Scan for the cell matching the given text and deliver its [X, Y] coordinate at center. 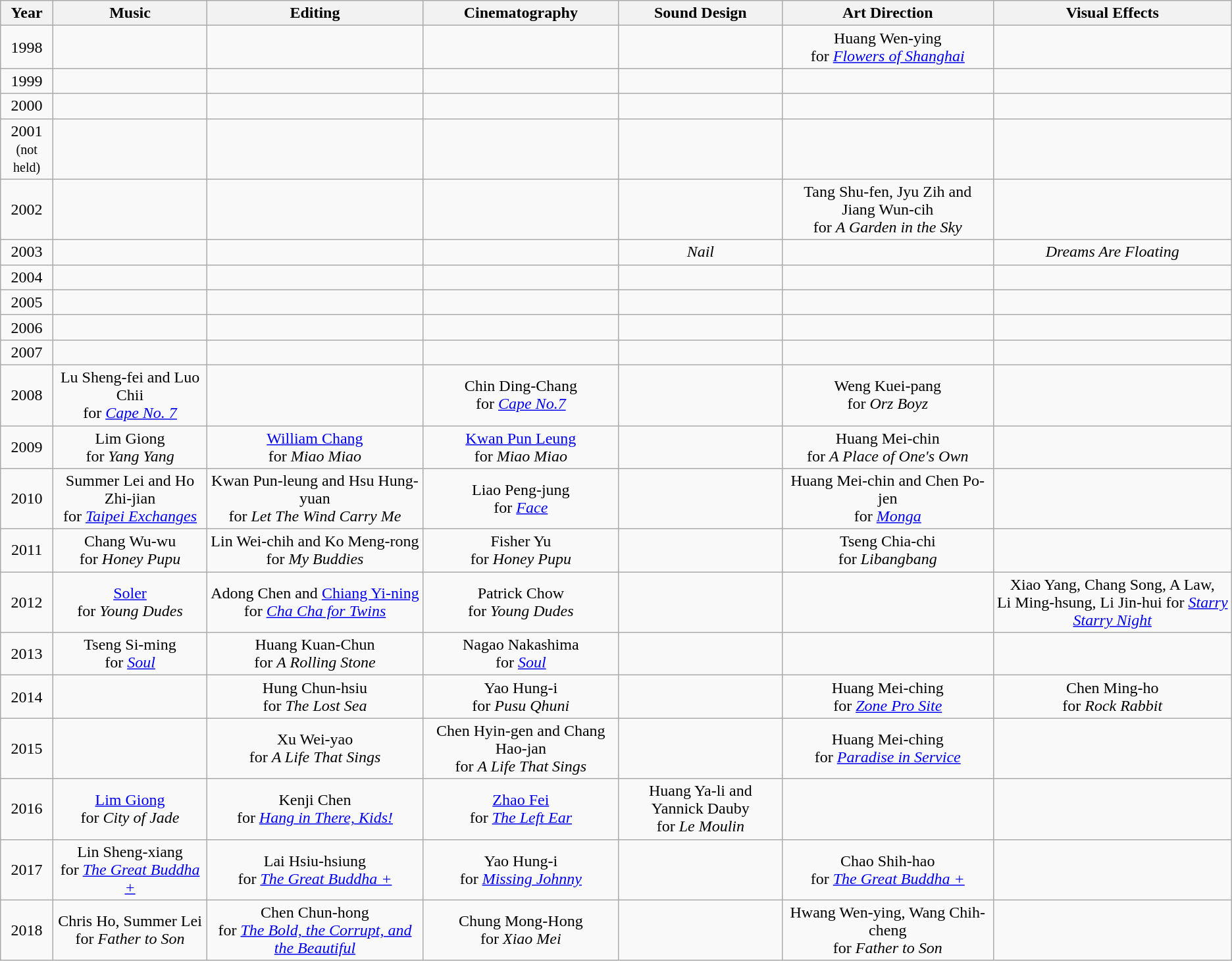
2012 [27, 602]
Huang Ya-li and Yannick Dauby for Le Moulin [700, 809]
Yao Hung-i for Missing Johnny [521, 870]
2018 [27, 930]
Chung Mong-Hong for Xiao Mei [521, 930]
Xu Wei-yao for A Life That Sings [315, 748]
Music [130, 13]
William Changfor Miao Miao [315, 446]
Liao Peng-jung for Face [521, 499]
Chen Ming-ho for Rock Rabbit [1112, 696]
Zhao Fei for The Left Ear [521, 809]
Lin Sheng-xiangfor The Great Buddha + [130, 870]
Huang Mei-ching for Zone Pro Site [887, 696]
Cinematography [521, 13]
Chen Chun-hong for The Bold, the Corrupt, and the Beautiful [315, 930]
1999 [27, 81]
Visual Effects [1112, 13]
Dreams Are Floating [1112, 252]
Nail [700, 252]
2000 [27, 106]
2007 [27, 352]
Lai Hsiu-hsiung for The Great Buddha + [315, 870]
Patrick Chow for Young Dudes [521, 602]
2010 [27, 499]
Nagao Nakashima for Soul [521, 654]
2014 [27, 696]
Kenji Chen for Hang in There, Kids! [315, 809]
Kwan Pun Leung for Miao Miao [521, 446]
2004 [27, 277]
2006 [27, 327]
Lin Wei-chih and Ko Meng-rongfor My Buddies [315, 550]
Fisher Yu for Honey Pupu [521, 550]
2008 [27, 395]
Lim Giongfor City of Jade [130, 809]
2002 [27, 209]
2017 [27, 870]
Lu Sheng-fei and Luo Chii for Cape No. 7 [130, 395]
Adong Chen and Chiang Yi-ningfor Cha Cha for Twins [315, 602]
Chin Ding-Chang for Cape No.7 [521, 395]
Hung Chun-hsiu for The Lost Sea [315, 696]
Year [27, 13]
Summer Lei and Ho Zhi-jian for Taipei Exchanges [130, 499]
Soler for Young Dudes [130, 602]
Xiao Yang, Chang Song, A Law, Li Ming-hsung, Li Jin-hui for Starry Starry Night [1112, 602]
Chao Shih-hao for The Great Buddha + [887, 870]
Chang Wu-wu for Honey Pupu [130, 550]
2015 [27, 748]
Chen Hyin-gen and Chang Hao-jan for A Life That Sings [521, 748]
Huang Wen-ying for Flowers of Shanghai [887, 47]
Lim Giong for Yang Yang [130, 446]
Tseng Si-ming for Soul [130, 654]
Weng Kuei-pang for Orz Boyz [887, 395]
1998 [27, 47]
Kwan Pun-leung and Hsu Hung-yuanfor Let The Wind Carry Me [315, 499]
Yao Hung-i for Pusu Qhuni [521, 696]
Chris Ho, Summer Leifor Father to Son [130, 930]
2001(not held) [27, 149]
2005 [27, 302]
Huang Mei-chin and Chen Po-jen for Monga [887, 499]
2009 [27, 446]
2003 [27, 252]
Huang Mei-ching for Paradise in Service [887, 748]
Art Direction [887, 13]
Hwang Wen-ying, Wang Chih-chengfor Father to Son [887, 930]
Tang Shu-fen, Jyu Zih and Jiang Wun-cih for A Garden in the Sky [887, 209]
Tseng Chia-chi for Libangbang [887, 550]
Editing [315, 13]
2013 [27, 654]
Sound Design [700, 13]
2016 [27, 809]
Huang Mei-chin for A Place of One's Own [887, 446]
Huang Kuan-Chunfor A Rolling Stone [315, 654]
2011 [27, 550]
